Search for the cell housing the specified text and yield its (x, y) center coordinate. 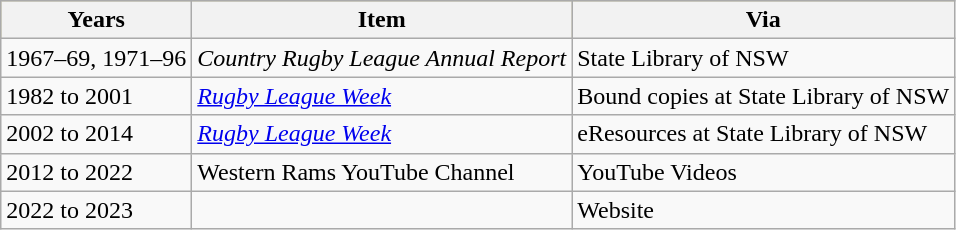
1967–69, 1971–96 (96, 58)
Western Rams YouTube Channel (382, 172)
2012 to 2022 (96, 172)
eResources at State Library of NSW (764, 134)
YouTube Videos (764, 172)
Years (96, 20)
2002 to 2014 (96, 134)
Item (382, 20)
2022 to 2023 (96, 210)
Website (764, 210)
State Library of NSW (764, 58)
Via (764, 20)
Country Rugby League Annual Report (382, 58)
1982 to 2001 (96, 96)
Bound copies at State Library of NSW (764, 96)
